Find where the given text appears and provide that cell's center as [X, Y] coordinate. 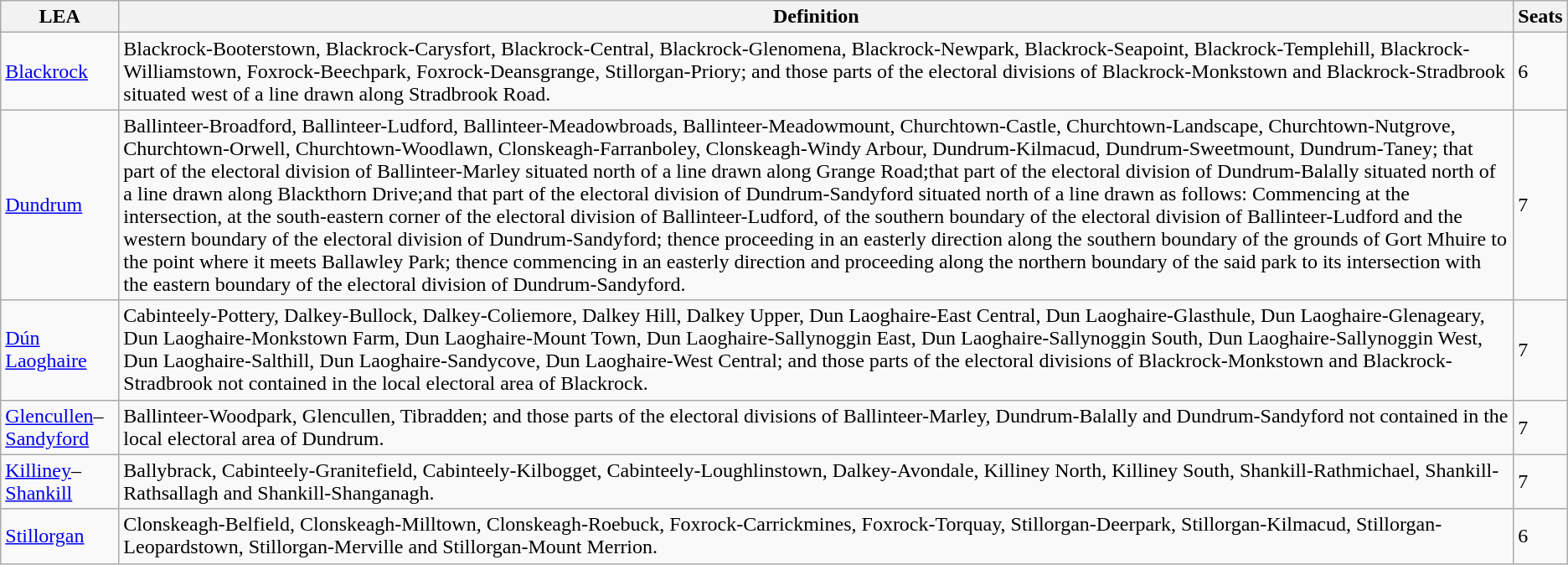
Glencullen–Sandyford [60, 428]
Blackrock [60, 71]
LEA [60, 17]
Dún Laoghaire [60, 350]
Killiney–Shankill [60, 481]
Seats [1540, 17]
Stillorgan [60, 536]
Definition [816, 17]
Dundrum [60, 205]
